Capture the cell that displays the provided text and extract its [x, y] central coordinate. 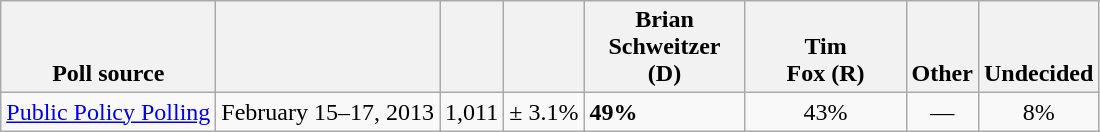
TimFox (R) [826, 47]
1,011 [472, 112]
February 15–17, 2013 [328, 112]
49% [664, 112]
Undecided [1038, 47]
8% [1038, 112]
— [942, 112]
± 3.1% [544, 112]
Public Policy Polling [108, 112]
Poll source [108, 47]
Other [942, 47]
43% [826, 112]
BrianSchweitzer (D) [664, 47]
